Determine the [X, Y] coordinate at the center of the cell enclosing the given text.  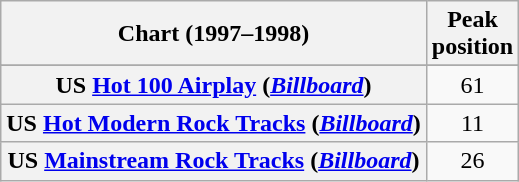
Peakposition [472, 34]
61 [472, 85]
11 [472, 123]
US Hot 100 Airplay (Billboard) [214, 85]
Chart (1997–1998) [214, 34]
26 [472, 161]
US Mainstream Rock Tracks (Billboard) [214, 161]
US Hot Modern Rock Tracks (Billboard) [214, 123]
